Identify which cell holds the provided text, then report its [x, y] central coordinate. 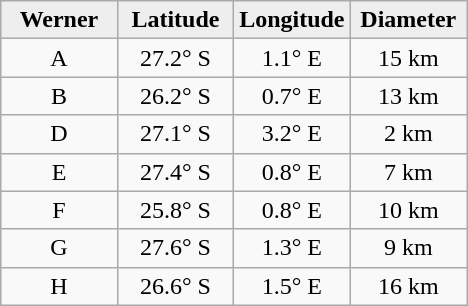
A [59, 58]
2 km [408, 134]
E [59, 172]
9 km [408, 248]
25.8° S [175, 210]
1.3° E [292, 248]
26.6° S [175, 286]
10 km [408, 210]
Diameter [408, 20]
G [59, 248]
27.6° S [175, 248]
Latitude [175, 20]
16 km [408, 286]
1.5° E [292, 286]
0.7° E [292, 96]
27.2° S [175, 58]
D [59, 134]
Werner [59, 20]
B [59, 96]
27.1° S [175, 134]
H [59, 286]
Longitude [292, 20]
F [59, 210]
26.2° S [175, 96]
13 km [408, 96]
3.2° E [292, 134]
7 km [408, 172]
15 km [408, 58]
27.4° S [175, 172]
1.1° E [292, 58]
